Return the (X, Y) coordinate for the center point of the cell that contains the specified text.  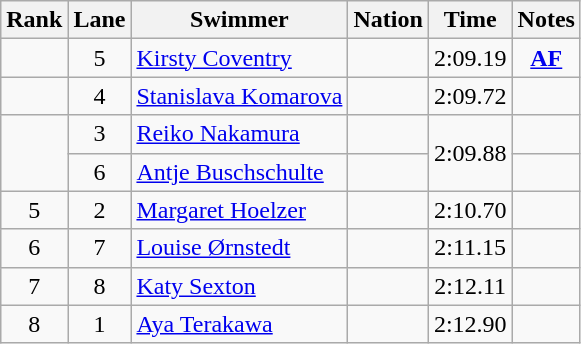
Time (470, 20)
Reiko Nakamura (240, 134)
Kirsty Coventry (240, 58)
Antje Buschschulte (240, 172)
2:12.11 (470, 286)
2 (100, 210)
Stanislava Komarova (240, 96)
Margaret Hoelzer (240, 210)
Lane (100, 20)
2:09.88 (470, 153)
Notes (546, 20)
2:12.90 (470, 324)
Louise Ørnstedt (240, 248)
2:11.15 (470, 248)
Swimmer (240, 20)
2:09.19 (470, 58)
2:10.70 (470, 210)
4 (100, 96)
Rank (34, 20)
Katy Sexton (240, 286)
Aya Terakawa (240, 324)
AF (546, 58)
2:09.72 (470, 96)
1 (100, 324)
Nation (388, 20)
3 (100, 134)
